Pinpoint the cell where the given text exists, returning its [x, y] midpoint coordinate. 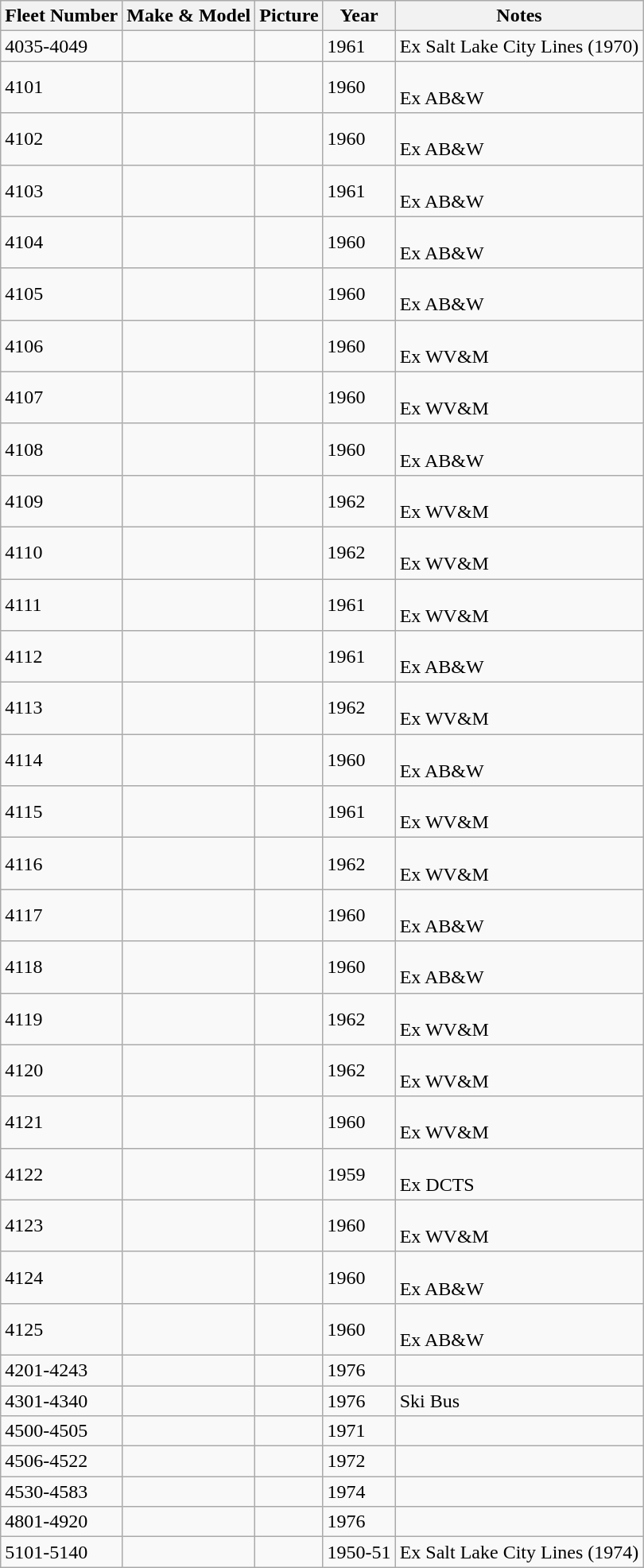
Notes [519, 16]
4113 [62, 708]
4121 [62, 1122]
1972 [359, 1461]
Picture [289, 16]
4500-4505 [62, 1431]
4035-4049 [62, 46]
4104 [62, 242]
Ski Bus [519, 1401]
4118 [62, 967]
4109 [62, 501]
5101-5140 [62, 1552]
4119 [62, 1018]
4105 [62, 294]
4120 [62, 1071]
4101 [62, 88]
4103 [62, 191]
4301-4340 [62, 1401]
4108 [62, 449]
4122 [62, 1174]
1950-51 [359, 1552]
4116 [62, 864]
4801-4920 [62, 1522]
4112 [62, 657]
4102 [62, 138]
Ex DCTS [519, 1174]
Fleet Number [62, 16]
Year [359, 16]
Ex Salt Lake City Lines (1970) [519, 46]
4115 [62, 811]
1959 [359, 1174]
4114 [62, 761]
4111 [62, 605]
4107 [62, 398]
1974 [359, 1492]
4201-4243 [62, 1370]
4123 [62, 1225]
4117 [62, 915]
4125 [62, 1329]
1971 [359, 1431]
4530-4583 [62, 1492]
4110 [62, 552]
Ex Salt Lake City Lines (1974) [519, 1552]
4124 [62, 1278]
Make & Model [189, 16]
4106 [62, 345]
4506-4522 [62, 1461]
